Locate the cell with the specified text and output its [x, y] center coordinate. 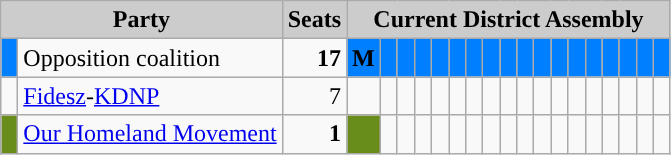
17 [314, 58]
Opposition coalition [150, 58]
Current District Assembly [509, 20]
Our Homeland Movement [150, 134]
Party [142, 20]
7 [314, 96]
Fidesz-KDNP [150, 96]
M [364, 58]
Seats [314, 20]
1 [314, 134]
